Output the [X, Y] coordinate of the center of the cell containing the given text.  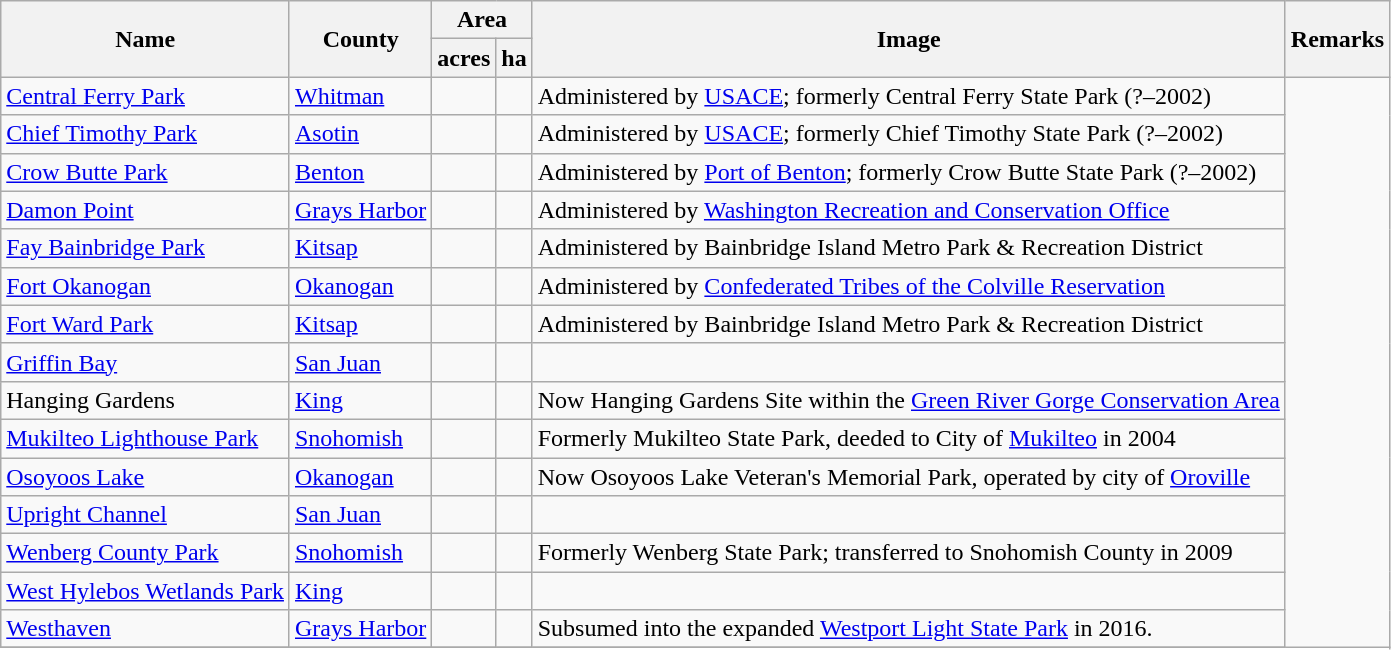
Osoyoos Lake [146, 477]
Central Ferry Park [146, 96]
Formerly Wenberg State Park; transferred to Snohomish County in 2009 [908, 553]
Now Hanging Gardens Site within the Green River Gorge Conservation Area [908, 400]
West Hylebos Wetlands Park [146, 591]
Crow Butte Park [146, 172]
Administered by Port of Benton; formerly Crow Butte State Park (?–2002) [908, 172]
Benton [360, 172]
Fort Okanogan [146, 286]
Formerly Mukilteo State Park, deeded to City of Mukilteo in 2004 [908, 438]
Chief Timothy Park [146, 134]
Name [146, 39]
Asotin [360, 134]
Hanging Gardens [146, 400]
Griffin Bay [146, 362]
Administered by USACE; formerly Chief Timothy State Park (?–2002) [908, 134]
Upright Channel [146, 515]
Damon Point [146, 210]
Image [908, 39]
Whitman [360, 96]
Remarks [1337, 39]
ha [514, 58]
Subsumed into the expanded Westport Light State Park in 2016. [908, 629]
Fort Ward Park [146, 324]
acres [464, 58]
Wenberg County Park [146, 553]
Administered by Confederated Tribes of the Colville Reservation [908, 286]
Now Osoyoos Lake Veteran's Memorial Park, operated by city of Oroville [908, 477]
Fay Bainbridge Park [146, 248]
Westhaven [146, 629]
Administered by Washington Recreation and Conservation Office [908, 210]
Area [482, 20]
Mukilteo Lighthouse Park [146, 438]
County [360, 39]
Administered by USACE; formerly Central Ferry State Park (?–2002) [908, 96]
